From the cell containing the given text, extract its center point as [x, y] coordinate. 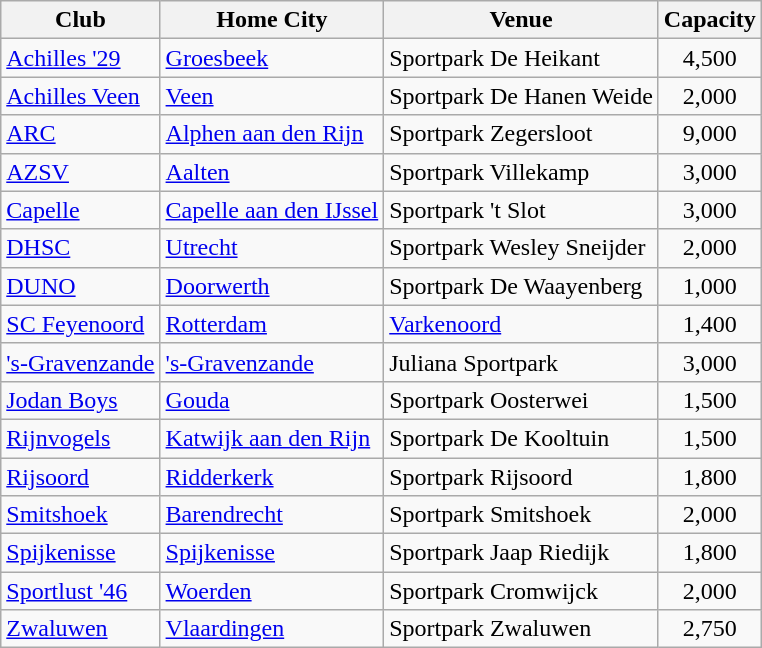
1,000 [710, 286]
Capelle [80, 210]
Sportpark Smitshoek [522, 515]
Veen [272, 96]
Gouda [272, 400]
Sportlust '46 [80, 591]
Sportpark Zwaluwen [522, 629]
Sportpark Oosterwei [522, 400]
Capacity [710, 20]
Sportpark Cromwijck [522, 591]
Rijnvogels [80, 438]
9,000 [710, 134]
ARC [80, 134]
Katwijk aan den Rijn [272, 438]
Smitshoek [80, 515]
Sportpark Jaap Riedijk [522, 553]
Juliana Sportpark [522, 362]
Rotterdam [272, 324]
Varkenoord [522, 324]
Woerden [272, 591]
Achilles '29 [80, 58]
Barendrecht [272, 515]
Jodan Boys [80, 400]
DHSC [80, 248]
AZSV [80, 172]
Sportpark De Waayenberg [522, 286]
DUNO [80, 286]
SC Feyenoord [80, 324]
Utrecht [272, 248]
Zwaluwen [80, 629]
Club [80, 20]
Sportpark De Hanen Weide [522, 96]
Sportpark De Kooltuin [522, 438]
4,500 [710, 58]
2,750 [710, 629]
Ridderkerk [272, 477]
Venue [522, 20]
Rijsoord [80, 477]
Aalten [272, 172]
1,400 [710, 324]
Capelle aan den IJssel [272, 210]
Sportpark Zegersloot [522, 134]
Sportpark Villekamp [522, 172]
Sportpark Rijsoord [522, 477]
Achilles Veen [80, 96]
Home City [272, 20]
Alphen aan den Rijn [272, 134]
Doorwerth [272, 286]
Vlaardingen [272, 629]
Sportpark 't Slot [522, 210]
Groesbeek [272, 58]
Sportpark De Heikant [522, 58]
Sportpark Wesley Sneijder [522, 248]
